From the cell containing the given text, extract its center point as (X, Y) coordinate. 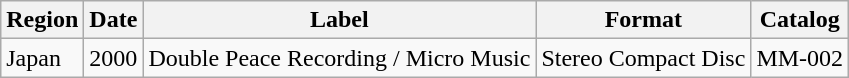
Date (114, 20)
Japan (42, 58)
Format (644, 20)
Stereo Compact Disc (644, 58)
Label (340, 20)
MM-002 (800, 58)
Double Peace Recording / Micro Music (340, 58)
Region (42, 20)
Catalog (800, 20)
2000 (114, 58)
